Return the (x, y) coordinate for the center point of the cell that contains the specified text.  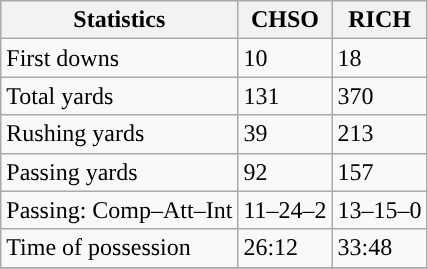
Total yards (120, 96)
33:48 (380, 248)
Time of possession (120, 248)
11–24–2 (285, 210)
92 (285, 172)
RICH (380, 20)
26:12 (285, 248)
157 (380, 172)
213 (380, 134)
First downs (120, 58)
18 (380, 58)
131 (285, 96)
Rushing yards (120, 134)
Passing: Comp–Att–Int (120, 210)
370 (380, 96)
Statistics (120, 20)
CHSO (285, 20)
39 (285, 134)
13–15–0 (380, 210)
Passing yards (120, 172)
10 (285, 58)
